Provide the (X, Y) coordinate of the cell's center where the given text is located.  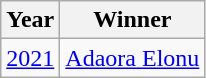
2021 (30, 58)
Year (30, 20)
Adaora Elonu (132, 58)
Winner (132, 20)
